Identify which cell holds the provided text, then report its (X, Y) central coordinate. 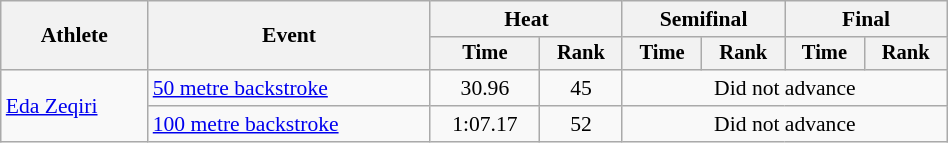
50 metre backstroke (290, 88)
Heat (526, 19)
100 metre backstroke (290, 124)
Eda Zeqiri (74, 106)
Semifinal (703, 19)
Athlete (74, 36)
Final (866, 19)
52 (580, 124)
Event (290, 36)
45 (580, 88)
1:07.17 (484, 124)
30.96 (484, 88)
